Scan for the cell matching the given text and deliver its (x, y) coordinate at center. 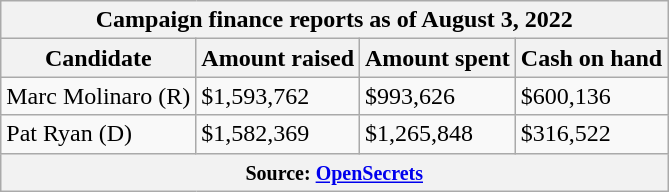
Cash on hand (591, 58)
$1,593,762 (278, 96)
Source: OpenSecrets (334, 172)
Candidate (98, 58)
Amount raised (278, 58)
$1,582,369 (278, 134)
$316,522 (591, 134)
Pat Ryan (D) (98, 134)
Amount spent (438, 58)
$600,136 (591, 96)
$1,265,848 (438, 134)
Marc Molinaro (R) (98, 96)
$993,626 (438, 96)
Campaign finance reports as of August 3, 2022 (334, 20)
